Scan for the cell matching the given text and deliver its [x, y] coordinate at center. 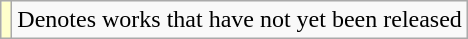
Denotes works that have not yet been released [240, 20]
